Provide the (X, Y) coordinate of the cell's center where the given text is located.  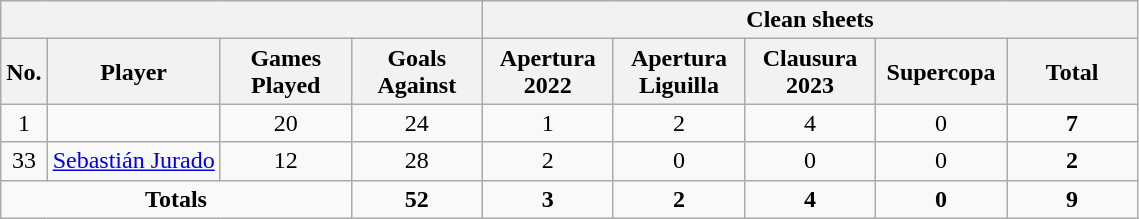
Apertura Liguilla (678, 72)
20 (286, 123)
24 (416, 123)
7 (1072, 123)
Sebastián Jurado (134, 161)
28 (416, 161)
Clausura 2023 (810, 72)
12 (286, 161)
Supercopa (942, 72)
33 (24, 161)
Games Played (286, 72)
Player (134, 72)
52 (416, 199)
Totals (176, 199)
No. (24, 72)
3 (548, 199)
Clean sheets (810, 20)
Total (1072, 72)
Goals Against (416, 72)
Apertura 2022 (548, 72)
9 (1072, 199)
